Extract the [x, y] coordinate from the center of the cell holding the provided text.  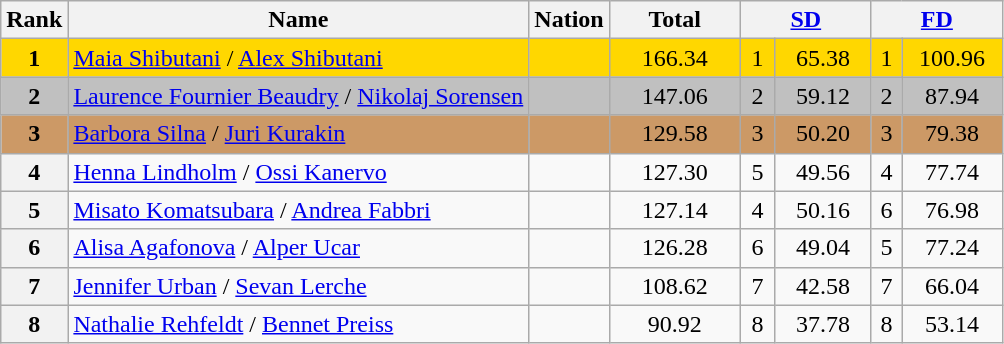
Nation [569, 20]
77.74 [952, 172]
49.56 [824, 172]
50.16 [824, 210]
Barbora Silna / Juri Kurakin [298, 134]
108.62 [674, 286]
Henna Lindholm / Ossi Kanervo [298, 172]
SD [806, 20]
Laurence Fournier Beaudry / Nikolaj Sorensen [298, 96]
66.04 [952, 286]
Jennifer Urban / Sevan Lerche [298, 286]
Nathalie Rehfeldt / Bennet Preiss [298, 324]
Total [674, 20]
Name [298, 20]
42.58 [824, 286]
53.14 [952, 324]
166.34 [674, 58]
127.30 [674, 172]
79.38 [952, 134]
FD [936, 20]
76.98 [952, 210]
49.04 [824, 248]
147.06 [674, 96]
59.12 [824, 96]
37.78 [824, 324]
65.38 [824, 58]
129.58 [674, 134]
127.14 [674, 210]
87.94 [952, 96]
Alisa Agafonova / Alper Ucar [298, 248]
77.24 [952, 248]
Misato Komatsubara / Andrea Fabbri [298, 210]
90.92 [674, 324]
50.20 [824, 134]
Rank [34, 20]
Maia Shibutani / Alex Shibutani [298, 58]
100.96 [952, 58]
126.28 [674, 248]
